For the text-containing cell, return its midpoint in [x, y] coordinate format. 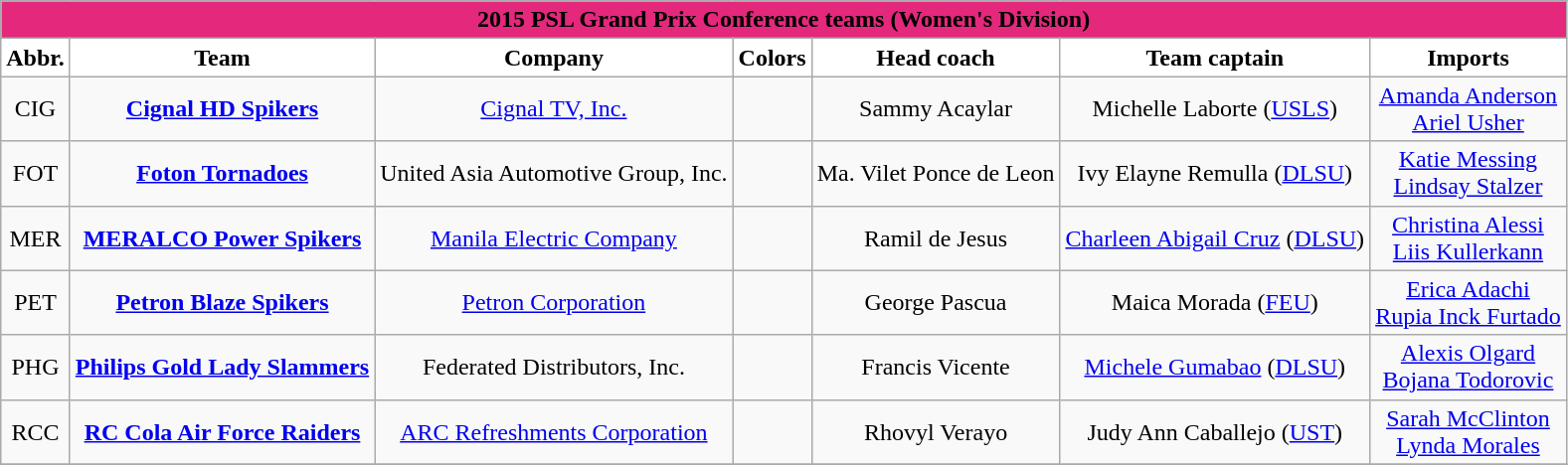
Erica Adachi Rupia Inck Furtado [1469, 302]
Michele Gumabao (DLSU) [1215, 368]
Sammy Acaylar [936, 109]
Katie Messing Lindsay Stalzer [1469, 173]
George Pascua [936, 302]
Cignal TV, Inc. [554, 109]
Federated Distributors, Inc. [554, 368]
Team [222, 58]
Petron Blaze Spikers [222, 302]
Rhovyl Verayo [936, 431]
Ma. Vilet Ponce de Leon [936, 173]
Maica Morada (FEU) [1215, 302]
RC Cola Air Force Raiders [222, 431]
Amanda Anderson Ariel Usher [1469, 109]
United Asia Automotive Group, Inc. [554, 173]
Foton Tornadoes [222, 173]
Ramil de Jesus [936, 238]
MERALCO Power Spikers [222, 238]
Ivy Elayne Remulla (DLSU) [1215, 173]
Manila Electric Company [554, 238]
Sarah McClinton Lynda Morales [1469, 431]
Francis Vicente [936, 368]
Alexis Olgard Bojana Todorovic [1469, 368]
Judy Ann Caballejo (UST) [1215, 431]
ARC Refreshments Corporation [554, 431]
Michelle Laborte (USLS) [1215, 109]
Abbr. [36, 58]
MER [36, 238]
Philips Gold Lady Slammers [222, 368]
Petron Corporation [554, 302]
Colors [772, 58]
Head coach [936, 58]
PHG [36, 368]
Cignal HD Spikers [222, 109]
Company [554, 58]
RCC [36, 431]
2015 PSL Grand Prix Conference teams (Women's Division) [784, 20]
Team captain [1215, 58]
Charleen Abigail Cruz (DLSU) [1215, 238]
PET [36, 302]
CIG [36, 109]
Imports [1469, 58]
Christina Alessi Liis Kullerkann [1469, 238]
FOT [36, 173]
